Scan for the cell matching the given text and deliver its [x, y] coordinate at center. 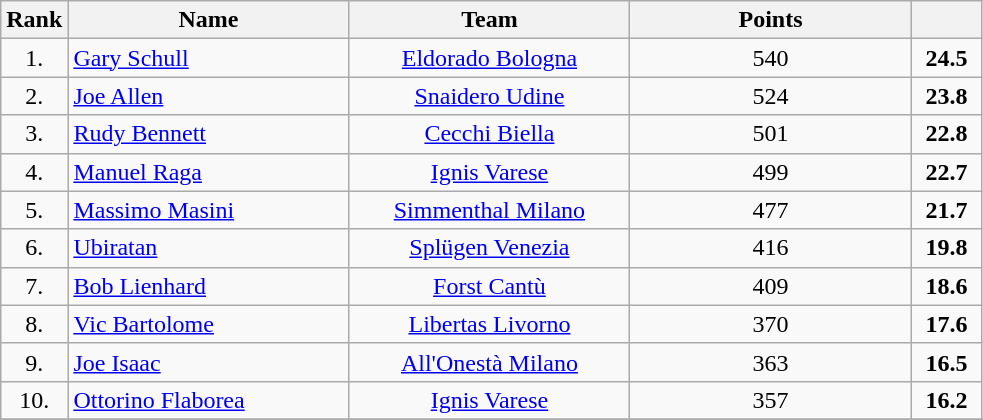
477 [770, 210]
Cecchi Biella [490, 134]
10. [34, 400]
22.7 [946, 172]
2. [34, 96]
Joe Allen [208, 96]
357 [770, 400]
363 [770, 362]
499 [770, 172]
3. [34, 134]
501 [770, 134]
9. [34, 362]
416 [770, 248]
19.8 [946, 248]
Rank [34, 20]
Snaidero Udine [490, 96]
524 [770, 96]
Points [770, 20]
6. [34, 248]
Ubiratan [208, 248]
16.2 [946, 400]
Ottorino Flaborea [208, 400]
Splügen Venezia [490, 248]
4. [34, 172]
8. [34, 324]
Forst Cantù [490, 286]
Team [490, 20]
21.7 [946, 210]
409 [770, 286]
Joe Isaac [208, 362]
Rudy Bennett [208, 134]
540 [770, 58]
Simmenthal Milano [490, 210]
Vic Bartolome [208, 324]
17.6 [946, 324]
Massimo Masini [208, 210]
Gary Schull [208, 58]
7. [34, 286]
Eldorado Bologna [490, 58]
Libertas Livorno [490, 324]
22.8 [946, 134]
24.5 [946, 58]
1. [34, 58]
370 [770, 324]
Manuel Raga [208, 172]
5. [34, 210]
All'Onestà Milano [490, 362]
18.6 [946, 286]
23.8 [946, 96]
Bob Lienhard [208, 286]
16.5 [946, 362]
Name [208, 20]
